Return the (X, Y) coordinate for the center point of the cell that contains the specified text.  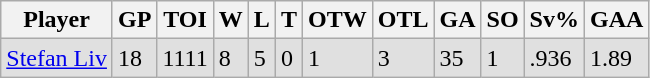
L (262, 20)
W (230, 20)
18 (134, 58)
TOI (185, 20)
3 (403, 58)
Sv% (554, 20)
Stefan Liv (57, 58)
.936 (554, 58)
5 (262, 58)
Player (57, 20)
SO (502, 20)
T (288, 20)
GA (458, 20)
GAA (617, 20)
8 (230, 58)
0 (288, 58)
GP (134, 20)
OTL (403, 20)
1.89 (617, 58)
35 (458, 58)
1111 (185, 58)
OTW (337, 20)
